From the cell containing the given text, extract its center point as (x, y) coordinate. 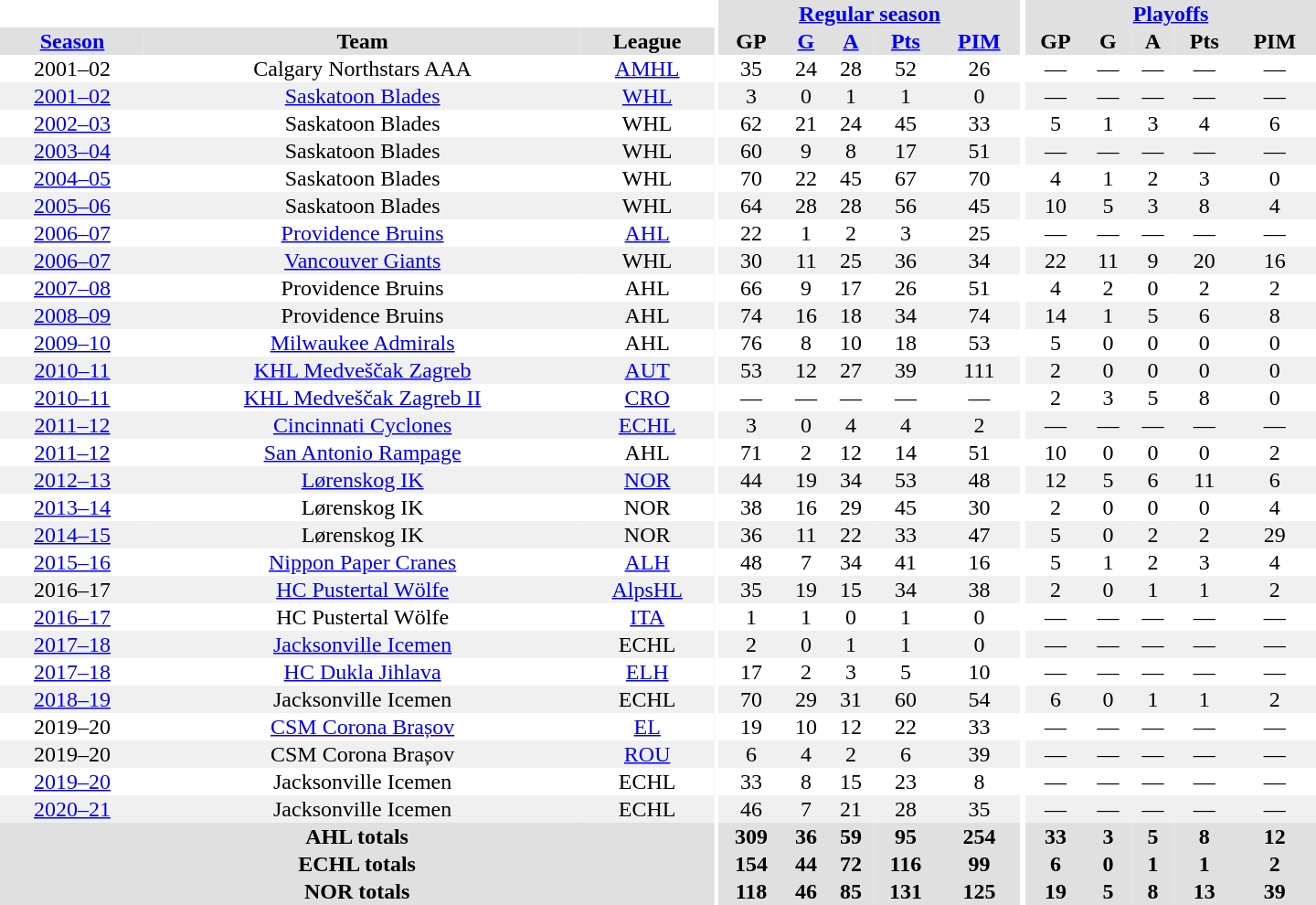
99 (979, 864)
85 (850, 891)
2003–04 (72, 151)
309 (751, 836)
Nippon Paper Cranes (362, 562)
54 (979, 699)
2005–06 (72, 206)
2018–19 (72, 699)
2008–09 (72, 315)
76 (751, 343)
52 (905, 69)
125 (979, 891)
Milwaukee Admirals (362, 343)
ECHL totals (356, 864)
Season (72, 41)
ROU (647, 754)
67 (905, 178)
72 (850, 864)
131 (905, 891)
Cincinnati Cyclones (362, 425)
2004–05 (72, 178)
27 (850, 370)
AlpsHL (647, 590)
118 (751, 891)
2013–14 (72, 507)
20 (1205, 261)
116 (905, 864)
59 (850, 836)
71 (751, 452)
154 (751, 864)
2015–16 (72, 562)
2007–08 (72, 288)
Playoffs (1171, 14)
254 (979, 836)
KHL Medveščak Zagreb (362, 370)
2009–10 (72, 343)
HC Dukla Jihlava (362, 672)
2002–03 (72, 123)
League (647, 41)
64 (751, 206)
111 (979, 370)
23 (905, 782)
Vancouver Giants (362, 261)
San Antonio Rampage (362, 452)
AUT (647, 370)
CRO (647, 398)
62 (751, 123)
AMHL (647, 69)
ELH (647, 672)
56 (905, 206)
EL (647, 727)
Regular season (870, 14)
AHL totals (356, 836)
66 (751, 288)
NOR totals (356, 891)
41 (905, 562)
13 (1205, 891)
31 (850, 699)
ITA (647, 617)
KHL Medveščak Zagreb II (362, 398)
ALH (647, 562)
Team (362, 41)
2020–21 (72, 809)
Calgary Northstars AAA (362, 69)
2014–15 (72, 535)
2012–13 (72, 480)
95 (905, 836)
47 (979, 535)
